For the text-containing cell, return its midpoint in (X, Y) coordinate format. 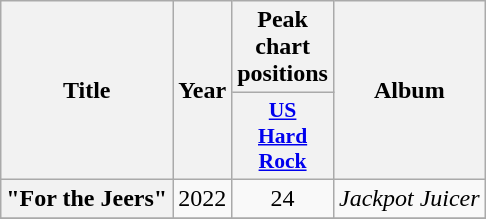
Album (409, 90)
"For the Jeers" (87, 198)
Year (202, 90)
Peak chart positions (283, 47)
Title (87, 90)
Jackpot Juicer (409, 198)
24 (283, 198)
2022 (202, 198)
USHard Rock (283, 136)
